For the text-containing cell, return its midpoint in (X, Y) coordinate format. 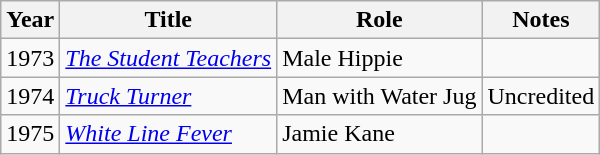
Truck Turner (168, 96)
The Student Teachers (168, 58)
Uncredited (541, 96)
Man with Water Jug (380, 96)
Jamie Kane (380, 134)
1973 (30, 58)
Title (168, 20)
1975 (30, 134)
1974 (30, 96)
Role (380, 20)
Year (30, 20)
White Line Fever (168, 134)
Male Hippie (380, 58)
Notes (541, 20)
